For the text-containing cell, return its midpoint in (x, y) coordinate format. 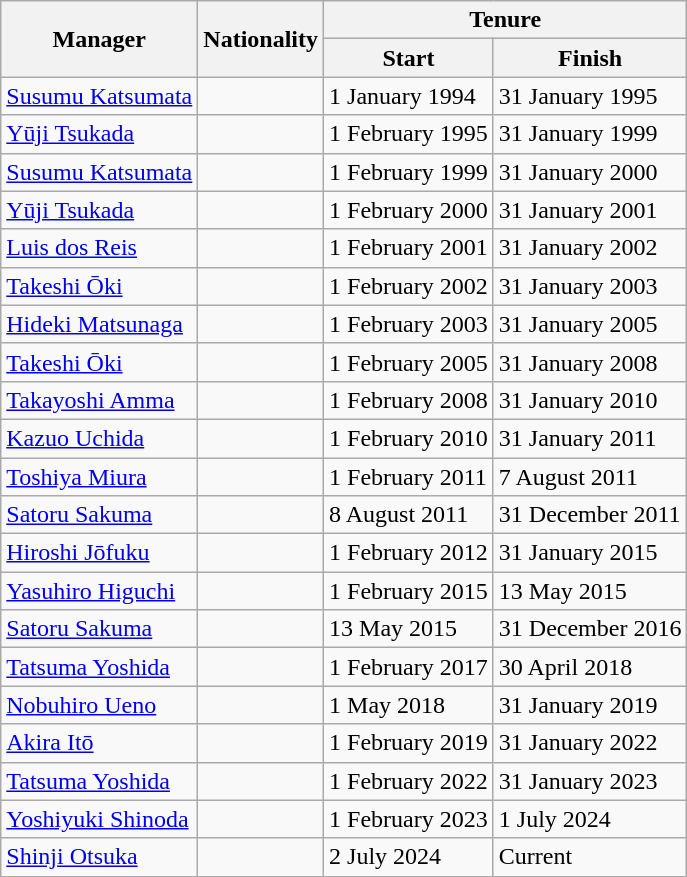
1 February 2022 (409, 781)
1 February 2010 (409, 438)
31 January 2010 (590, 400)
1 February 2008 (409, 400)
31 January 2001 (590, 210)
30 April 2018 (590, 667)
1 February 2011 (409, 477)
31 December 2011 (590, 515)
Hiroshi Jōfuku (100, 553)
Finish (590, 58)
1 February 2001 (409, 248)
31 January 2003 (590, 286)
1 February 2015 (409, 591)
1 February 2000 (409, 210)
31 January 1995 (590, 96)
Start (409, 58)
31 December 2016 (590, 629)
31 January 2008 (590, 362)
1 May 2018 (409, 705)
31 January 2022 (590, 743)
Takayoshi Amma (100, 400)
1 July 2024 (590, 819)
31 January 2015 (590, 553)
Toshiya Miura (100, 477)
31 January 2019 (590, 705)
Hideki Matsunaga (100, 324)
31 January 2000 (590, 172)
1 February 2023 (409, 819)
1 February 2002 (409, 286)
Kazuo Uchida (100, 438)
7 August 2011 (590, 477)
Current (590, 857)
Manager (100, 39)
8 August 2011 (409, 515)
1 February 2017 (409, 667)
Yoshiyuki Shinoda (100, 819)
Yasuhiro Higuchi (100, 591)
Nobuhiro Ueno (100, 705)
31 January 1999 (590, 134)
31 January 2023 (590, 781)
1 February 2012 (409, 553)
Shinji Otsuka (100, 857)
1 February 2003 (409, 324)
1 January 1994 (409, 96)
1 February 1999 (409, 172)
1 February 2019 (409, 743)
Luis dos Reis (100, 248)
31 January 2011 (590, 438)
Nationality (261, 39)
1 February 2005 (409, 362)
2 July 2024 (409, 857)
31 January 2005 (590, 324)
Tenure (506, 20)
31 January 2002 (590, 248)
1 February 1995 (409, 134)
Akira Itō (100, 743)
